Provide the [x, y] coordinate of the cell's center where the given text is located.  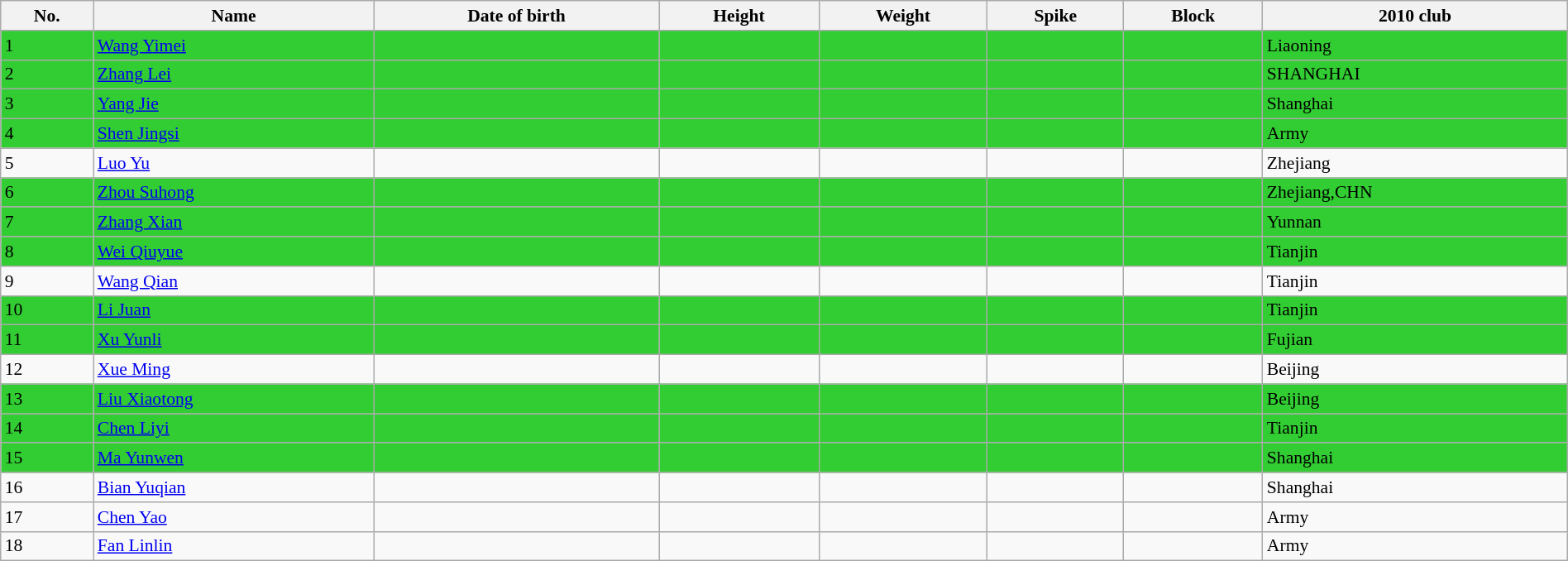
6 [47, 193]
Fan Linlin [234, 546]
Zhejiang [1415, 163]
Zhou Suhong [234, 193]
Weight [903, 16]
Shen Jingsi [234, 134]
Xu Yunli [234, 340]
15 [47, 458]
13 [47, 399]
Date of birth [516, 16]
No. [47, 16]
7 [47, 223]
12 [47, 370]
Luo Yu [234, 163]
Wang Yimei [234, 46]
Wang Qian [234, 281]
Yang Jie [234, 104]
10 [47, 310]
Spike [1055, 16]
1 [47, 46]
Liaoning [1415, 46]
16 [47, 487]
SHANGHAI [1415, 74]
Bian Yuqian [234, 487]
14 [47, 429]
Fujian [1415, 340]
9 [47, 281]
Zhang Lei [234, 74]
Wei Qiuyue [234, 252]
Ma Yunwen [234, 458]
3 [47, 104]
2 [47, 74]
Liu Xiaotong [234, 399]
Name [234, 16]
Zhejiang,CHN [1415, 193]
17 [47, 517]
2010 club [1415, 16]
5 [47, 163]
11 [47, 340]
8 [47, 252]
Block [1193, 16]
Height [739, 16]
Li Juan [234, 310]
Chen Liyi [234, 429]
Zhang Xian [234, 223]
Yunnan [1415, 223]
Xue Ming [234, 370]
4 [47, 134]
Chen Yao [234, 517]
18 [47, 546]
